Capture the cell that displays the provided text and extract its (X, Y) central coordinate. 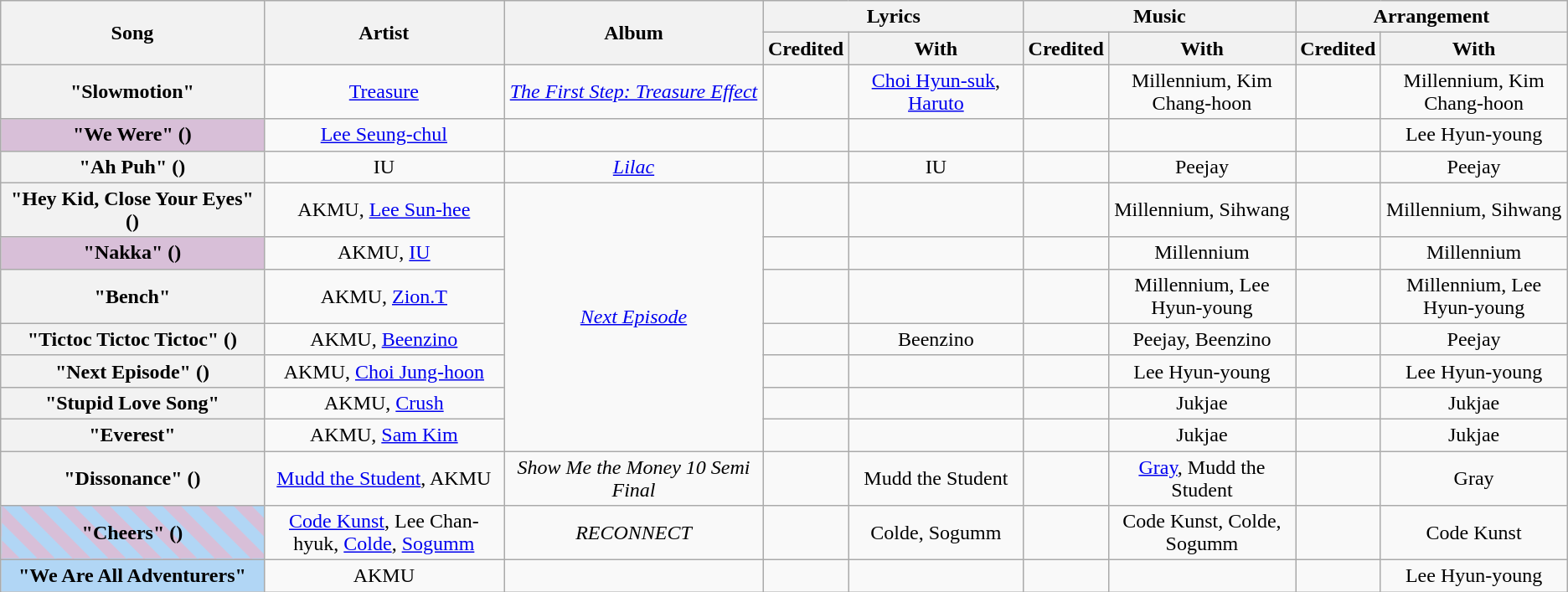
RECONNECT (634, 533)
"Next Episode" () (132, 371)
"Nakka" () (132, 253)
Lyrics (893, 17)
AKMU, Zion.T (384, 296)
Peejay, Beenzino (1201, 339)
"Stupid Love Song" (132, 403)
Album (634, 33)
AKMU, Choi Jung-hoon (384, 371)
AKMU, IU (384, 253)
AKMU, Sam Kim (384, 435)
Colde, Sogumm (936, 533)
Choi Hyun-suk, Haruto (936, 92)
"We Are All Adventurers" (132, 576)
"Slowmotion" (132, 92)
Mudd the Student (936, 477)
AKMU, Lee Sun-hee (384, 209)
Arrangement (1432, 17)
Artist (384, 33)
Beenzino (936, 339)
"Ah Puh" () (132, 167)
Lilac (634, 167)
Song (132, 33)
Next Episode (634, 317)
The First Step: Treasure Effect (634, 92)
"We Were" () (132, 135)
"Everest" (132, 435)
"Cheers" () (132, 533)
Music (1159, 17)
Mudd the Student, AKMU (384, 477)
Code Kunst, Colde, Sogumm (1201, 533)
Show Me the Money 10 Semi Final (634, 477)
Lee Seung-chul (384, 135)
"Tictoc Tictoc Tictoc" () (132, 339)
AKMU, Crush (384, 403)
AKMU (384, 576)
"Dissonance" () (132, 477)
"Hey Kid, Close Your Eyes" () (132, 209)
Code Kunst, Lee Chan-hyuk, Colde, Sogumm (384, 533)
Treasure (384, 92)
"Bench" (132, 296)
Gray, Mudd the Student (1201, 477)
Gray (1474, 477)
AKMU, Beenzino (384, 339)
Code Kunst (1474, 533)
